Scan for the cell matching the given text and deliver its [X, Y] coordinate at center. 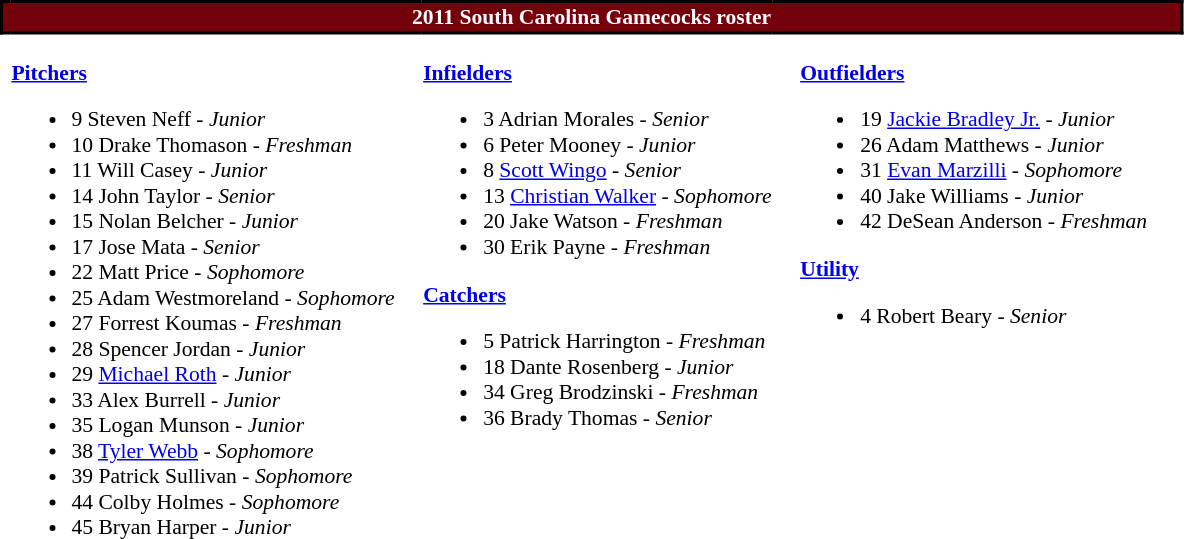
2011 South Carolina Gamecocks roster [592, 18]
